Return [x, y] of the center of cell containing provided text 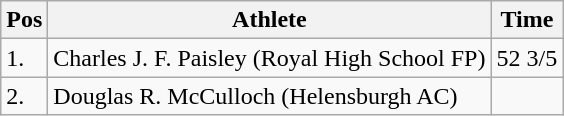
2. [24, 96]
1. [24, 58]
Pos [24, 20]
52 3/5 [527, 58]
Charles J. F. Paisley (Royal High School FP) [270, 58]
Douglas R. McCulloch (Helensburgh AC) [270, 96]
Time [527, 20]
Athlete [270, 20]
